Return (X, Y) of the center of cell containing provided text 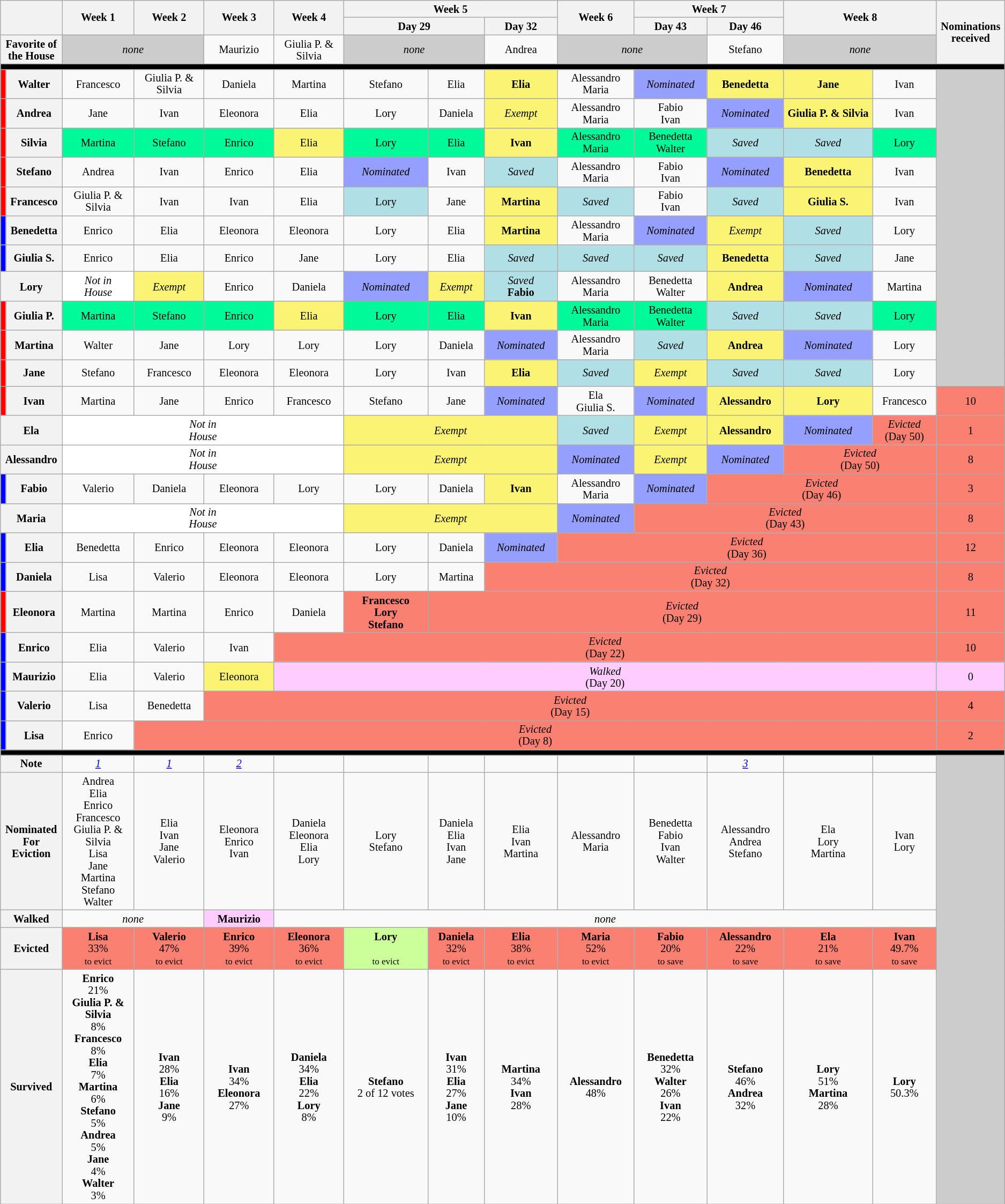
Walked (31, 919)
Fabio (34, 489)
Alessandro48% (596, 1086)
Giulia P. (34, 315)
Week 1 (99, 17)
Ela21%to save (828, 949)
SavedFabio (521, 286)
Lory50.3% (905, 1086)
Evicted(Day 29) (682, 612)
Evicted(Day 15) (570, 705)
Week 5 (450, 9)
AndreaEliaEnricoFrancescoGiulia P. & SilviaLisaJaneMartinaStefanoWalter (99, 841)
Benedetta32%Walter26%Ivan22% (671, 1086)
Survived (31, 1086)
IvanLory (905, 841)
Silvia (34, 143)
Evicted(Day 46) (822, 489)
12 (971, 547)
Week 3 (239, 17)
Daniela32%to evict (456, 949)
ElaLoryMartina (828, 841)
Fabio20%to save (671, 949)
FrancescoLoryStefano (386, 612)
Evicted(Day 22) (605, 648)
Enrico21%Giulia P. & Silvia8%Francesco8%Elia7%Martina6%Stefano5%Andrea5%Jane4%Walter3% (99, 1086)
Week 6 (596, 17)
DanielaEleonoraEliaLory (309, 841)
Day 32 (521, 26)
Week 7 (709, 9)
Ivan34%Eleonora27% (239, 1086)
Week 2 (169, 17)
Evicted(Day 32) (711, 577)
Week 4 (309, 17)
Evicted (31, 949)
Day 29 (414, 26)
ElaGiulia S. (596, 401)
Eleonora36%to evict (309, 949)
BenedettaFabioIvanWalter (671, 841)
Note (31, 763)
EliaIvanMartina (521, 841)
Daniela34%Elia22%Lory8% (309, 1086)
4 (971, 705)
Walked(Day 20) (605, 677)
Stefano2 of 12 votes (386, 1086)
Lory51%Martina28% (828, 1086)
Day 46 (745, 26)
Stefano46%Andrea32% (745, 1086)
Valerio47%to evict (169, 949)
Enrico39%to evict (239, 949)
Day 43 (671, 26)
Maria52%to evict (596, 949)
Evicted(Day 8) (535, 735)
Nominationsreceived (971, 32)
EleonoraEnricoIvan (239, 841)
Lisa33%to evict (99, 949)
11 (971, 612)
Week 8 (860, 17)
EliaIvanJaneValerio (169, 841)
Ela (31, 430)
Favorite ofthe House (31, 49)
Evicted(Day 36) (747, 547)
Ivan28%Elia16%Jane9% (169, 1086)
Ivan49.7%to save (905, 949)
NominatedFor Eviction (31, 841)
Maria (31, 518)
Alessandro22%to save (745, 949)
AlessandroAndreaStefano (745, 841)
LoryStefano (386, 841)
0 (971, 677)
Loryto evict (386, 949)
DanielaEliaIvanJane (456, 841)
Ivan31%Elia27%Jane10% (456, 1086)
Evicted(Day 43) (785, 518)
Elia38%to evict (521, 949)
Martina34%Ivan28% (521, 1086)
